Detect which cell encompasses the target text, then output its [X, Y] center coordinate. 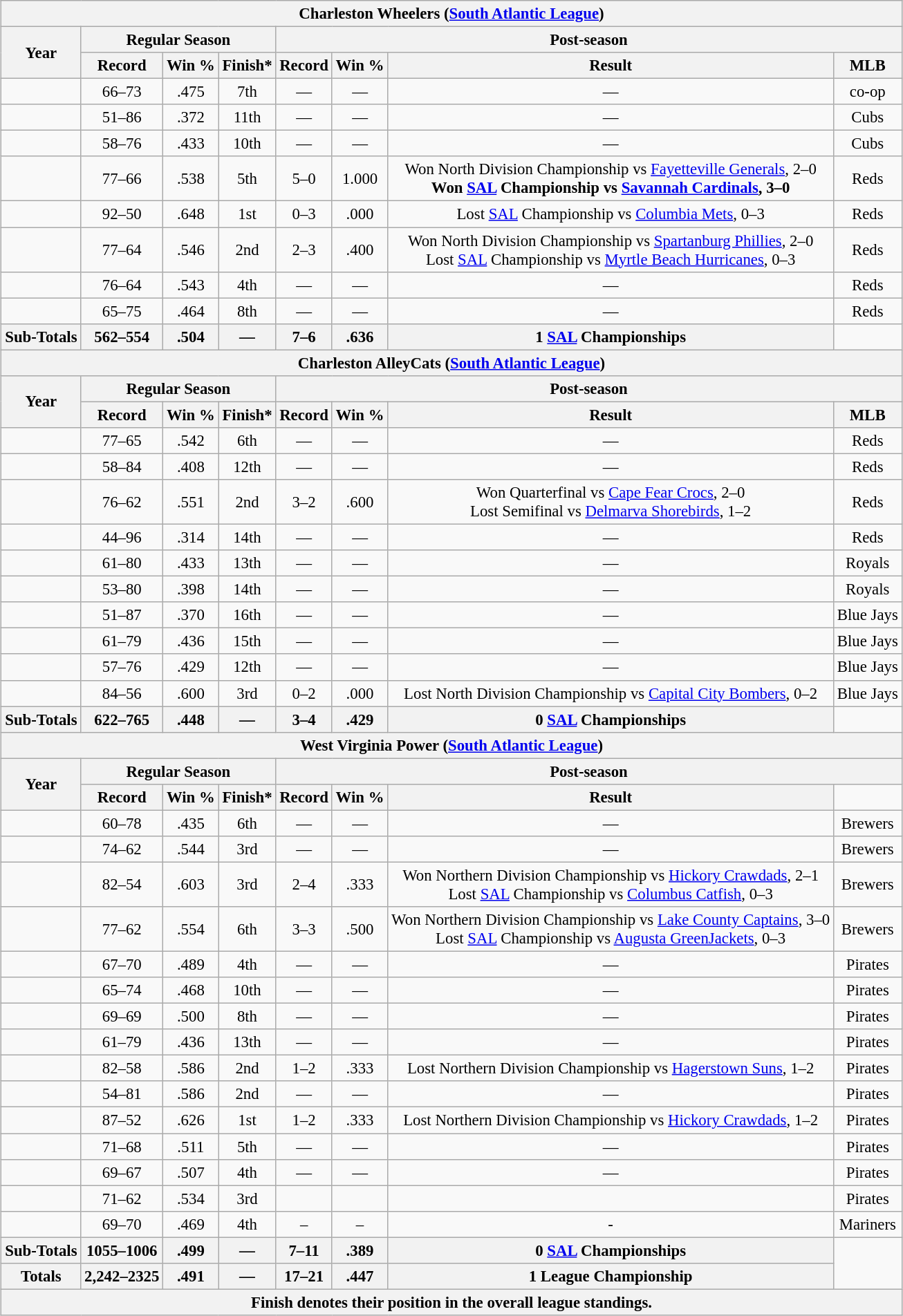
.538 [191, 178]
82–54 [122, 885]
Won North Division Championship vs Fayetteville Generals, 2–0Won SAL Championship vs Savannah Cardinals, 3–0 [611, 178]
Lost North Division Championship vs Capital City Bombers, 0–2 [611, 693]
.400 [360, 250]
7–6 [304, 337]
82–58 [122, 1069]
.603 [191, 885]
622–765 [122, 720]
61–80 [122, 563]
15th [248, 641]
66–73 [122, 92]
0–2 [304, 693]
.464 [191, 311]
Mariners [867, 1224]
77–62 [122, 929]
.448 [191, 720]
77–64 [122, 250]
Lost Northern Division Championship vs Hickory Crawdads, 1–2 [611, 1120]
2–3 [304, 250]
60–78 [122, 823]
Lost SAL Championship vs Columbia Mets, 0–3 [611, 214]
.408 [191, 467]
Charleston AlleyCats (South Atlantic League) [451, 363]
.507 [191, 1172]
92–50 [122, 214]
.398 [191, 590]
74–62 [122, 849]
67–70 [122, 965]
51–87 [122, 615]
.469 [191, 1224]
71–62 [122, 1198]
1055–1006 [122, 1250]
54–81 [122, 1094]
co-op [867, 92]
.626 [191, 1120]
69–70 [122, 1224]
.543 [191, 285]
17–21 [304, 1277]
Charleston Wheelers (South Atlantic League) [451, 14]
.534 [191, 1198]
.475 [191, 92]
77–65 [122, 441]
.370 [191, 615]
57–76 [122, 668]
51–86 [122, 117]
.544 [191, 849]
58–76 [122, 144]
1.000 [360, 178]
.372 [191, 117]
58–84 [122, 467]
Won Northern Division Championship vs Lake County Captains, 3–0Lost SAL Championship vs Augusta GreenJackets, 0–3 [611, 929]
69–67 [122, 1172]
53–80 [122, 590]
3–4 [304, 720]
.468 [191, 990]
.636 [360, 337]
.542 [191, 441]
West Virginia Power (South Atlantic League) [451, 745]
84–56 [122, 693]
76–64 [122, 285]
44–96 [122, 538]
.546 [191, 250]
.511 [191, 1147]
76–62 [122, 502]
Won North Division Championship vs Spartanburg Phillies, 2–0Lost SAL Championship vs Myrtle Beach Hurricanes, 0–3 [611, 250]
Totals [41, 1277]
.551 [191, 502]
.389 [360, 1250]
.504 [191, 337]
.447 [360, 1277]
5–0 [304, 178]
71–68 [122, 1147]
.314 [191, 538]
1 League Championship [611, 1277]
3–3 [304, 929]
7th [248, 92]
Lost Northern Division Championship vs Hagerstown Suns, 1–2 [611, 1069]
Finish denotes their position in the overall league standings. [451, 1302]
16th [248, 615]
65–75 [122, 311]
87–52 [122, 1120]
.489 [191, 965]
.499 [191, 1250]
.435 [191, 823]
69–69 [122, 1017]
Won Northern Division Championship vs Hickory Crawdads, 2–1Lost SAL Championship vs Columbus Catfish, 0–3 [611, 885]
3–2 [304, 502]
7–11 [304, 1250]
11th [248, 117]
.491 [191, 1277]
562–554 [122, 337]
.554 [191, 929]
1 SAL Championships [611, 337]
Won Quarterfinal vs Cape Fear Crocs, 2–0Lost Semifinal vs Delmarva Shorebirds, 1–2 [611, 502]
2–4 [304, 885]
.648 [191, 214]
65–74 [122, 990]
- [611, 1224]
77–66 [122, 178]
0–3 [304, 214]
2,242–2325 [122, 1277]
